For the text-containing cell, return its midpoint in [x, y] coordinate format. 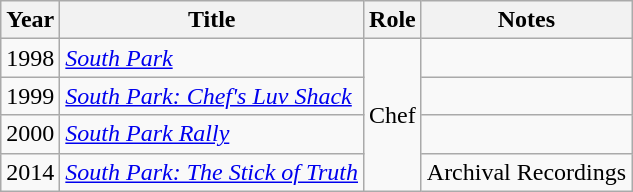
Archival Recordings [526, 172]
2014 [30, 172]
Title [212, 20]
1999 [30, 96]
South Park [212, 58]
South Park Rally [212, 134]
Role [393, 20]
Year [30, 20]
South Park: The Stick of Truth [212, 172]
Chef [393, 115]
Notes [526, 20]
South Park: Chef's Luv Shack [212, 96]
1998 [30, 58]
2000 [30, 134]
